Return the [x, y] coordinate for the center point of the cell that contains the specified text.  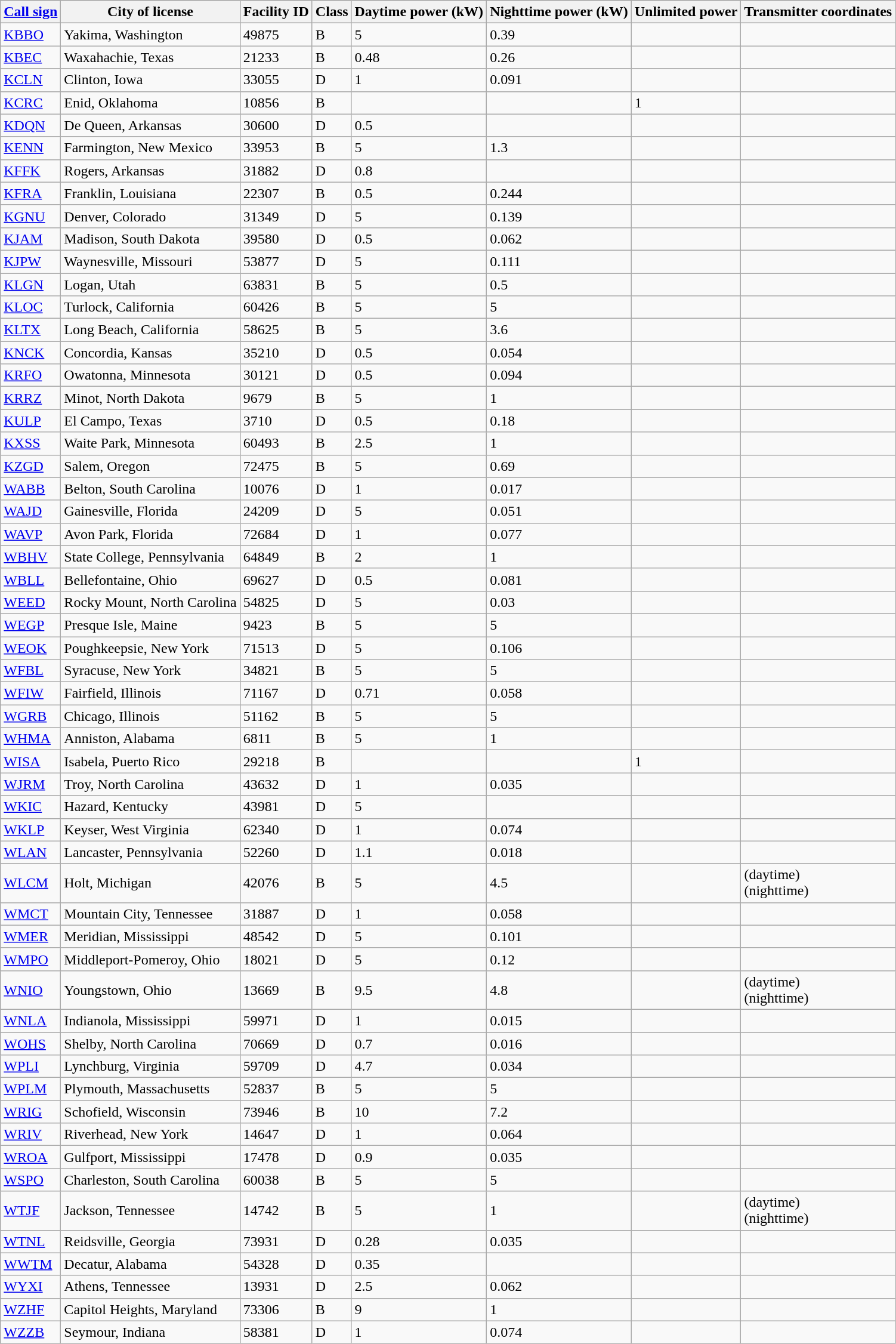
WRIG [31, 1112]
KLGN [31, 285]
Unlimited power [686, 12]
WLCM [31, 883]
WTNL [31, 1241]
Waynesville, Missouri [150, 261]
4.7 [419, 1066]
30600 [276, 125]
70669 [276, 1044]
60426 [276, 307]
0.081 [560, 579]
0.091 [560, 80]
58381 [276, 1332]
3.6 [560, 330]
WABB [31, 489]
0.018 [560, 852]
43632 [276, 784]
KFRA [31, 193]
Class [332, 12]
60038 [276, 1180]
0.101 [560, 936]
Seymour, Indiana [150, 1332]
WWTM [31, 1264]
WPLI [31, 1066]
9.5 [419, 989]
4.8 [560, 989]
WNIO [31, 989]
KJPW [31, 261]
Gulfport, Mississippi [150, 1157]
48542 [276, 936]
7.2 [560, 1112]
10076 [276, 489]
WKIC [31, 807]
Yakima, Washington [150, 35]
Charleston, South Carolina [150, 1180]
9679 [276, 398]
WROA [31, 1157]
4.5 [560, 883]
30121 [276, 375]
54825 [276, 602]
WJRM [31, 784]
Capitol Heights, Maryland [150, 1309]
KJAM [31, 239]
0.28 [419, 1241]
Rogers, Arkansas [150, 171]
WHMA [31, 739]
KLOC [31, 307]
KLTX [31, 330]
KDQN [31, 125]
71513 [276, 648]
Jackson, Tennessee [150, 1210]
52837 [276, 1089]
0.26 [560, 57]
0.8 [419, 171]
WNLA [31, 1021]
Facility ID [276, 12]
KGNU [31, 216]
33953 [276, 148]
WFBL [31, 671]
9423 [276, 625]
10856 [276, 103]
9 [419, 1309]
Mountain City, Tennessee [150, 914]
WMCT [31, 914]
Meridian, Mississippi [150, 936]
Lynchburg, Virginia [150, 1066]
72684 [276, 534]
Riverhead, New York [150, 1135]
Madison, South Dakota [150, 239]
Schofield, Wisconsin [150, 1112]
0.244 [560, 193]
WYXI [31, 1287]
54328 [276, 1264]
63831 [276, 285]
WFIW [31, 693]
KRFO [31, 375]
0.18 [560, 421]
Daytime power (kW) [419, 12]
22307 [276, 193]
0.077 [560, 534]
0.35 [419, 1264]
Long Beach, California [150, 330]
0.139 [560, 216]
17478 [276, 1157]
Nighttime power (kW) [560, 12]
73306 [276, 1309]
KXSS [31, 443]
Waxahachie, Texas [150, 57]
Owatonna, Minnesota [150, 375]
WZHF [31, 1309]
6811 [276, 739]
Shelby, North Carolina [150, 1044]
Hazard, Kentucky [150, 807]
Turlock, California [150, 307]
0.12 [560, 959]
WKLP [31, 830]
14742 [276, 1210]
0.03 [560, 602]
Keyser, West Virginia [150, 830]
0.034 [560, 1066]
31887 [276, 914]
Decatur, Alabama [150, 1264]
0.71 [419, 693]
KENN [31, 148]
Transmitter coordinates [818, 12]
Salem, Oregon [150, 466]
WTJF [31, 1210]
KCLN [31, 80]
71167 [276, 693]
Chicago, Illinois [150, 716]
34821 [276, 671]
El Campo, Texas [150, 421]
0.9 [419, 1157]
WLAN [31, 852]
13669 [276, 989]
KRRZ [31, 398]
Troy, North Carolina [150, 784]
0.064 [560, 1135]
KCRC [31, 103]
KNCK [31, 353]
0.094 [560, 375]
62340 [276, 830]
WSPO [31, 1180]
24209 [276, 511]
Indianola, Mississippi [150, 1021]
33055 [276, 80]
WZZB [31, 1332]
35210 [276, 353]
WGRB [31, 716]
KULP [31, 421]
WEED [31, 602]
Avon Park, Florida [150, 534]
Plymouth, Massachusetts [150, 1089]
WEGP [31, 625]
Concordia, Kansas [150, 353]
10 [419, 1112]
WMPO [31, 959]
0.106 [560, 648]
Youngstown, Ohio [150, 989]
1.3 [560, 148]
Waite Park, Minnesota [150, 443]
0.016 [560, 1044]
KBEC [31, 57]
69627 [276, 579]
Farmington, New Mexico [150, 148]
31349 [276, 216]
Lancaster, Pennsylvania [150, 852]
73946 [276, 1112]
14647 [276, 1135]
Holt, Michigan [150, 883]
Syracuse, New York [150, 671]
59971 [276, 1021]
0.48 [419, 57]
60493 [276, 443]
Isabela, Puerto Rico [150, 762]
WAJD [31, 511]
1.1 [419, 852]
KZGD [31, 466]
De Queen, Arkansas [150, 125]
2 [419, 557]
Belton, South Carolina [150, 489]
39580 [276, 239]
18021 [276, 959]
42076 [276, 883]
49875 [276, 35]
Clinton, Iowa [150, 80]
Anniston, Alabama [150, 739]
WPLM [31, 1089]
0.39 [560, 35]
0.051 [560, 511]
59709 [276, 1066]
WAVP [31, 534]
KFFK [31, 171]
0.7 [419, 1044]
Athens, Tennessee [150, 1287]
WRIV [31, 1135]
Minot, North Dakota [150, 398]
State College, Pennsylvania [150, 557]
Bellefontaine, Ohio [150, 579]
29218 [276, 762]
Denver, Colorado [150, 216]
0.017 [560, 489]
Middleport-Pomeroy, Ohio [150, 959]
Fairfield, Illinois [150, 693]
WEOK [31, 648]
0.015 [560, 1021]
13931 [276, 1287]
21233 [276, 57]
64849 [276, 557]
52260 [276, 852]
0.111 [560, 261]
WBHV [31, 557]
Poughkeepsie, New York [150, 648]
WMER [31, 936]
Presque Isle, Maine [150, 625]
Reidsville, Georgia [150, 1241]
WISA [31, 762]
51162 [276, 716]
Call sign [31, 12]
Rocky Mount, North Carolina [150, 602]
0.69 [560, 466]
73931 [276, 1241]
3710 [276, 421]
City of license [150, 12]
WOHS [31, 1044]
43981 [276, 807]
31882 [276, 171]
72475 [276, 466]
53877 [276, 261]
KBBO [31, 35]
WBLL [31, 579]
58625 [276, 330]
0.054 [560, 353]
Enid, Oklahoma [150, 103]
Franklin, Louisiana [150, 193]
Logan, Utah [150, 285]
Gainesville, Florida [150, 511]
